Detect which cell encompasses the target text, then output its [X, Y] center coordinate. 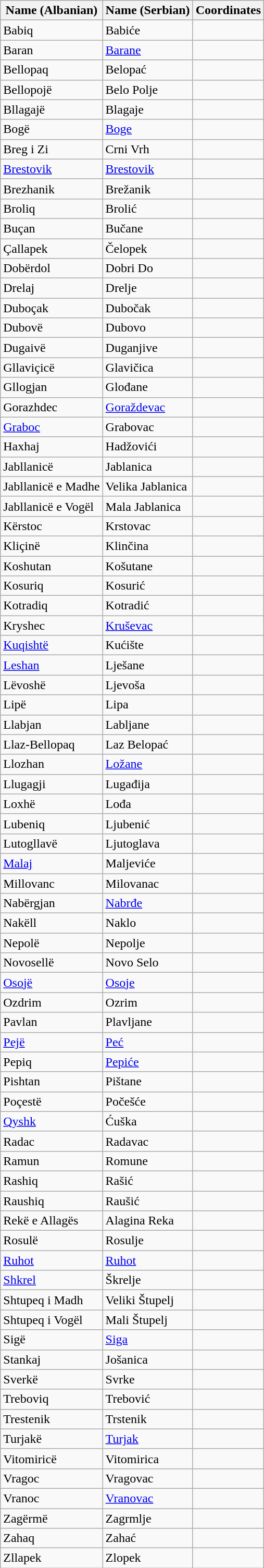
Glavičica [148, 367]
Drelaj [52, 288]
Llugagji [52, 784]
Osojë [52, 983]
Kuqishtë [52, 645]
Duganjive [148, 348]
Gorazhdec [52, 407]
Ozdrim [52, 1002]
Belopać [148, 70]
Boge [148, 129]
Ramun [52, 1161]
Osoje [148, 983]
Dobërdol [52, 268]
Goraždevac [148, 407]
Jabllanicë e Vogël [52, 506]
Dubočak [148, 308]
Novo Selo [148, 963]
Jablanica [148, 467]
Dubovo [148, 328]
Nabrđe [148, 903]
Kosuriq [52, 586]
Kruševac [148, 626]
Pishtan [52, 1082]
Brezhanik [52, 189]
Bellopojë [52, 90]
Vragoc [52, 1478]
Haxhaj [52, 447]
Brežanik [148, 189]
Name (Albanian) [52, 10]
Trebović [148, 1399]
Milovanac [148, 884]
Belo Polje [148, 90]
Čelopek [148, 249]
Koshutan [52, 566]
Zahać [148, 1538]
Nepolë [52, 943]
Mala Jablanica [148, 506]
Ljevoša [148, 685]
Poçestë [52, 1101]
Zagërmë [52, 1518]
Sverkë [52, 1379]
Lipa [148, 705]
Crni Vrh [148, 149]
Babiq [52, 30]
Trestenik [52, 1419]
Nakëll [52, 923]
Shkrel [52, 1280]
Zlopek [148, 1558]
Buçan [52, 228]
Millovanc [52, 884]
Pavlan [52, 1022]
Mali Štupelj [148, 1320]
Siga [148, 1340]
Rašić [148, 1181]
Ćuška [148, 1121]
Škrelje [148, 1280]
Loxhë [52, 804]
Jošanica [148, 1359]
Malaj [52, 863]
Llozhan [52, 764]
Brolić [148, 209]
Labljane [148, 725]
Ložane [148, 764]
Lëvoshë [52, 685]
Trstenik [148, 1419]
Zllapek [52, 1558]
Novosellë [52, 963]
Stankaj [52, 1359]
Rosulje [148, 1241]
Babiće [148, 30]
Veliki Štupelj [148, 1300]
Qyshk [52, 1121]
Rekë e Allagës [52, 1221]
Romune [148, 1161]
Lugađija [148, 784]
Lješane [148, 665]
Krstovac [148, 526]
Nepolje [148, 943]
Peć [148, 1042]
Svrke [148, 1379]
Turjakë [52, 1439]
Hadžovići [148, 447]
Plavljane [148, 1022]
Radac [52, 1141]
Radavac [148, 1141]
Maljeviće [148, 863]
Raushiq [52, 1200]
Vragovac [148, 1478]
Shtupeq i Madh [52, 1300]
Dubovë [52, 328]
Gllaviçicë [52, 367]
Blagaje [148, 109]
Jabllanicë [52, 467]
Zahaq [52, 1538]
Lođa [148, 804]
Košutane [148, 566]
Naklo [148, 923]
Leshan [52, 665]
Name (Serbian) [148, 10]
Barane [148, 50]
Gllogjan [52, 387]
Ljubenić [148, 824]
Pištane [148, 1082]
Bllagajë [52, 109]
Lutogllavë [52, 843]
Dobri Do [148, 268]
Vitomiricë [52, 1459]
Glođane [148, 387]
Vranoc [52, 1498]
Turjak [148, 1439]
Zagrmlje [148, 1518]
Rosulë [52, 1241]
Velika Jablanica [148, 486]
Llabjan [52, 725]
Duboçak [52, 308]
Graboc [52, 427]
Kryshec [52, 626]
Lipë [52, 705]
Rashiq [52, 1181]
Kućište [148, 645]
Kliçinë [52, 546]
Bogë [52, 129]
Pepiće [148, 1062]
Treboviq [52, 1399]
Lubeniq [52, 824]
Kotradiq [52, 606]
Çallapek [52, 249]
Baran [52, 50]
Pejë [52, 1042]
Dugaivë [52, 348]
Broliq [52, 209]
Kosurić [148, 586]
Coordinates [228, 10]
Kërstoc [52, 526]
Jabllanicë e Madhe [52, 486]
Laz Belopać [148, 744]
Drelje [148, 288]
Ozrim [148, 1002]
Raušić [148, 1200]
Shtupeq i Vogël [52, 1320]
Pepiq [52, 1062]
Klinčina [148, 546]
Llaz-Bellopaq [52, 744]
Bučane [148, 228]
Počešće [148, 1101]
Sigë [52, 1340]
Nabërgjan [52, 903]
Ljutoglava [148, 843]
Breg i Zi [52, 149]
Alagina Reka [148, 1221]
Kotradić [148, 606]
Bellopaq [52, 70]
Vranovac [148, 1498]
Vitomirica [148, 1459]
Grabovac [148, 427]
